From the cell containing the given text, extract its center point as [X, Y] coordinate. 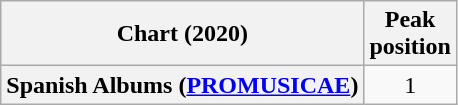
Chart (2020) [182, 34]
Peakposition [410, 34]
1 [410, 85]
Spanish Albums (PROMUSICAE) [182, 85]
